Capture the cell that displays the provided text and extract its [X, Y] central coordinate. 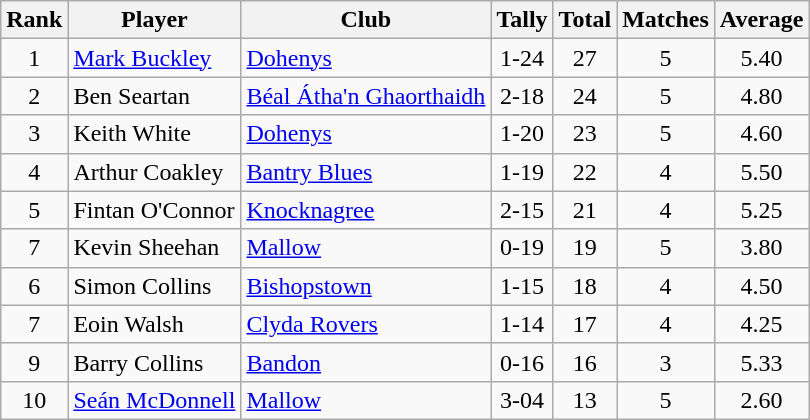
Club [366, 20]
2.60 [762, 400]
23 [585, 134]
16 [585, 362]
4.50 [762, 286]
0-16 [522, 362]
0-19 [522, 248]
5.50 [762, 172]
5.33 [762, 362]
Eoin Walsh [154, 324]
Keith White [154, 134]
13 [585, 400]
1-19 [522, 172]
2 [34, 96]
4.80 [762, 96]
4.60 [762, 134]
3-04 [522, 400]
Bandon [366, 362]
3.80 [762, 248]
Fintan O'Connor [154, 210]
22 [585, 172]
1-14 [522, 324]
1-20 [522, 134]
2-15 [522, 210]
Player [154, 20]
5.40 [762, 58]
Mark Buckley [154, 58]
Kevin Sheehan [154, 248]
18 [585, 286]
Average [762, 20]
19 [585, 248]
10 [34, 400]
Tally [522, 20]
27 [585, 58]
Total [585, 20]
Clyda Rovers [366, 324]
Matches [666, 20]
Arthur Coakley [154, 172]
Seán McDonnell [154, 400]
17 [585, 324]
1 [34, 58]
5.25 [762, 210]
2-18 [522, 96]
Ben Seartan [154, 96]
Bishopstown [366, 286]
6 [34, 286]
1-24 [522, 58]
Bantry Blues [366, 172]
Rank [34, 20]
Simon Collins [154, 286]
4.25 [762, 324]
21 [585, 210]
9 [34, 362]
Knocknagree [366, 210]
Béal Átha'n Ghaorthaidh [366, 96]
24 [585, 96]
Barry Collins [154, 362]
1-15 [522, 286]
